Find where the given text appears and provide that cell's center as (x, y) coordinate. 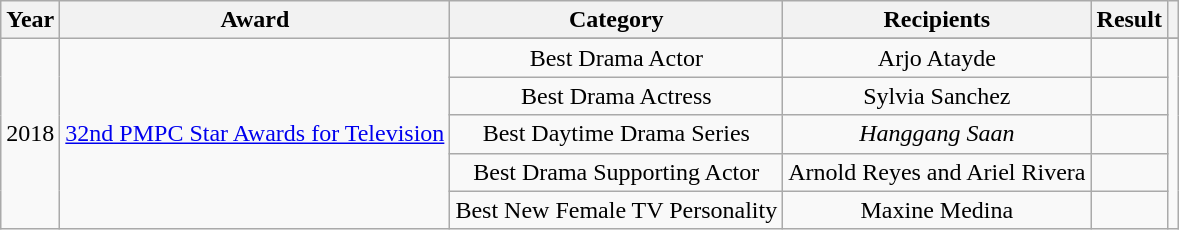
Recipients (937, 20)
Best Drama Actor (616, 58)
Result (1129, 20)
Best New Female TV Personality (616, 210)
Year (30, 20)
Hanggang Saan (937, 134)
32nd PMPC Star Awards for Television (255, 134)
Best Daytime Drama Series (616, 134)
2018 (30, 134)
Maxine Medina (937, 210)
Award (255, 20)
Category (616, 20)
Arjo Atayde (937, 58)
Sylvia Sanchez (937, 96)
Arnold Reyes and Ariel Rivera (937, 172)
Best Drama Supporting Actor (616, 172)
Best Drama Actress (616, 96)
